Determine the [x, y] coordinate at the center of the cell enclosing the given text.  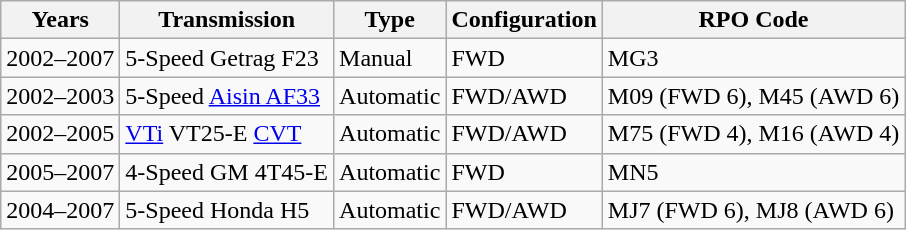
5-Speed Aisin AF33 [227, 96]
4-Speed GM 4T45-E [227, 172]
Manual [390, 58]
2004–2007 [60, 210]
Transmission [227, 20]
RPO Code [753, 20]
2002–2007 [60, 58]
MN5 [753, 172]
2002–2005 [60, 134]
Configuration [524, 20]
M09 (FWD 6), M45 (AWD 6) [753, 96]
Type [390, 20]
MG3 [753, 58]
VTi VT25-E CVT [227, 134]
2002–2003 [60, 96]
2005–2007 [60, 172]
Years [60, 20]
M75 (FWD 4), M16 (AWD 4) [753, 134]
5-Speed Getrag F23 [227, 58]
5-Speed Honda H5 [227, 210]
MJ7 (FWD 6), MJ8 (AWD 6) [753, 210]
